Provide the (x, y) coordinate of the cell's center where the given text is located.  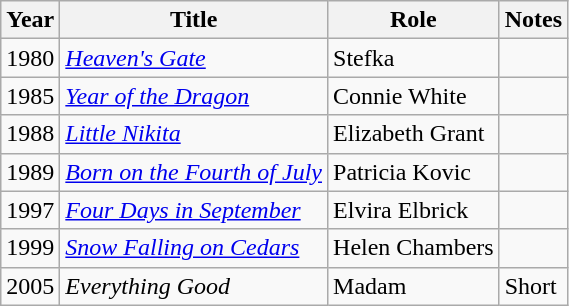
Everything Good (194, 286)
Notes (533, 20)
Madam (414, 286)
Patricia Kovic (414, 172)
Short (533, 286)
Elizabeth Grant (414, 134)
Helen Chambers (414, 248)
Year of the Dragon (194, 96)
Four Days in September (194, 210)
Little Nikita (194, 134)
1989 (30, 172)
Snow Falling on Cedars (194, 248)
Born on the Fourth of July (194, 172)
Role (414, 20)
Stefka (414, 58)
1980 (30, 58)
1999 (30, 248)
Elvira Elbrick (414, 210)
Connie White (414, 96)
Year (30, 20)
Heaven's Gate (194, 58)
1997 (30, 210)
1988 (30, 134)
1985 (30, 96)
2005 (30, 286)
Title (194, 20)
